Provide the [x, y] coordinate of the cell's center where the given text is located.  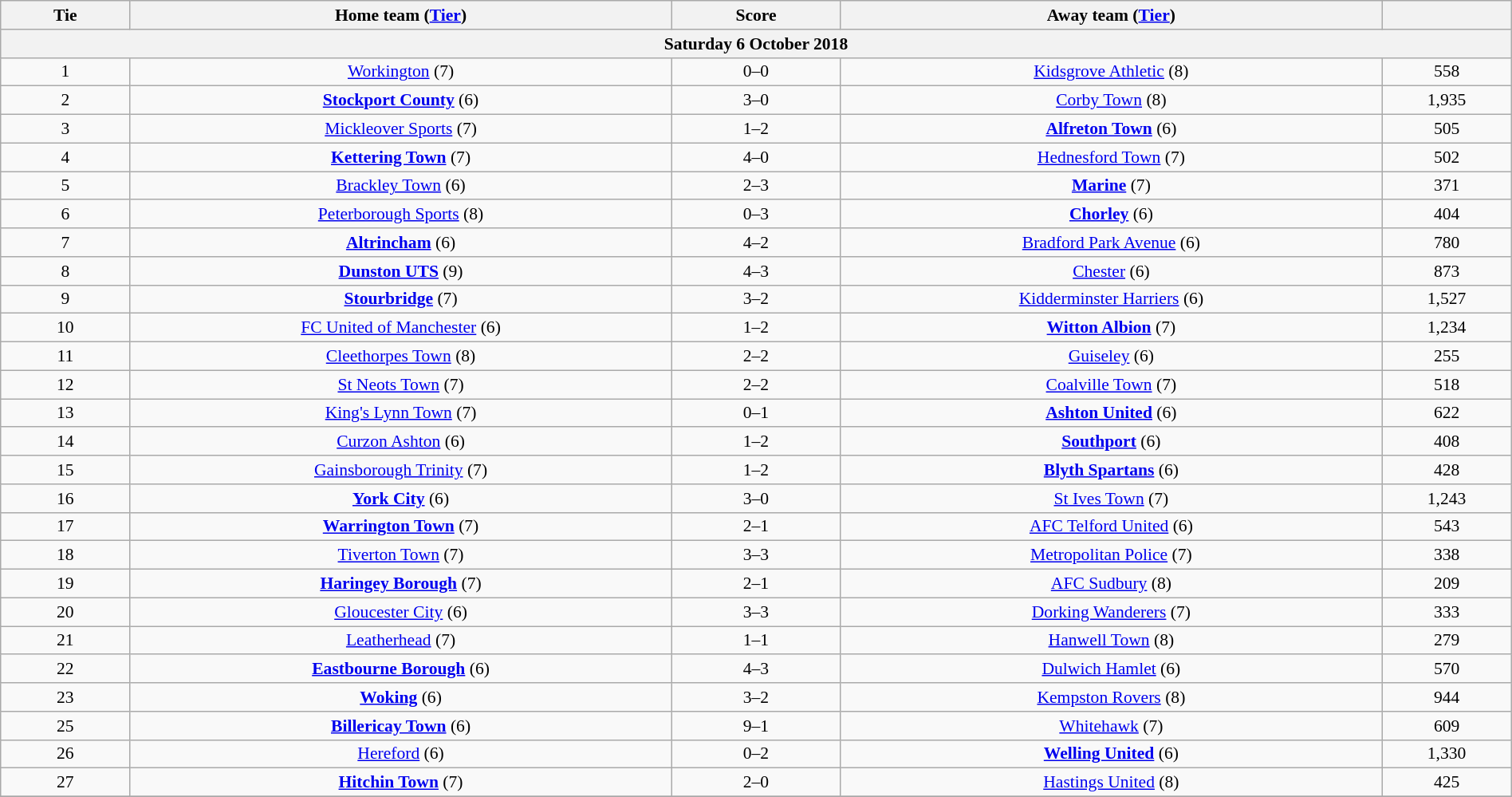
6 [65, 215]
20 [65, 612]
Haringey Borough (7) [400, 584]
425 [1447, 783]
York City (6) [400, 499]
622 [1447, 413]
Tiverton Town (7) [400, 555]
780 [1447, 243]
Altrincham (6) [400, 243]
FC United of Manchester (6) [400, 328]
18 [65, 555]
Hednesford Town (7) [1112, 157]
338 [1447, 555]
23 [65, 697]
Southport (6) [1112, 442]
Hitchin Town (7) [400, 783]
Mickleover Sports (7) [400, 129]
Hereford (6) [400, 754]
12 [65, 385]
Score [756, 15]
25 [65, 726]
13 [65, 413]
11 [65, 357]
21 [65, 641]
Saturday 6 October 2018 [756, 44]
873 [1447, 271]
King's Lynn Town (7) [400, 413]
1–1 [756, 641]
Cleethorpes Town (8) [400, 357]
Corby Town (8) [1112, 101]
404 [1447, 215]
2–0 [756, 783]
Ashton United (6) [1112, 413]
502 [1447, 157]
9–1 [756, 726]
17 [65, 527]
505 [1447, 129]
333 [1447, 612]
Hastings United (8) [1112, 783]
Peterborough Sports (8) [400, 215]
4–0 [756, 157]
Gainsborough Trinity (7) [400, 470]
16 [65, 499]
4–2 [756, 243]
5 [65, 186]
St Ives Town (7) [1112, 499]
22 [65, 669]
Workington (7) [400, 72]
Gloucester City (6) [400, 612]
Dunston UTS (9) [400, 271]
Coalville Town (7) [1112, 385]
Blyth Spartans (6) [1112, 470]
0–3 [756, 215]
1,234 [1447, 328]
14 [65, 442]
1,243 [1447, 499]
Billericay Town (6) [400, 726]
2–3 [756, 186]
7 [65, 243]
Warrington Town (7) [400, 527]
10 [65, 328]
1,330 [1447, 754]
Chorley (6) [1112, 215]
Kidderminster Harriers (6) [1112, 299]
Kettering Town (7) [400, 157]
Curzon Ashton (6) [400, 442]
1,527 [1447, 299]
Kidsgrove Athletic (8) [1112, 72]
Whitehawk (7) [1112, 726]
9 [65, 299]
3 [65, 129]
27 [65, 783]
Woking (6) [400, 697]
AFC Sudbury (8) [1112, 584]
1,935 [1447, 101]
Welling United (6) [1112, 754]
Dorking Wanderers (7) [1112, 612]
AFC Telford United (6) [1112, 527]
8 [65, 271]
26 [65, 754]
371 [1447, 186]
279 [1447, 641]
570 [1447, 669]
Home team (Tier) [400, 15]
15 [65, 470]
558 [1447, 72]
944 [1447, 697]
0–1 [756, 413]
St Neots Town (7) [400, 385]
0–2 [756, 754]
Stourbridge (7) [400, 299]
Witton Albion (7) [1112, 328]
Bradford Park Avenue (6) [1112, 243]
609 [1447, 726]
518 [1447, 385]
428 [1447, 470]
Eastbourne Borough (6) [400, 669]
Chester (6) [1112, 271]
Dulwich Hamlet (6) [1112, 669]
Guiseley (6) [1112, 357]
Hanwell Town (8) [1112, 641]
Tie [65, 15]
1 [65, 72]
255 [1447, 357]
Stockport County (6) [400, 101]
Kempston Rovers (8) [1112, 697]
19 [65, 584]
Brackley Town (6) [400, 186]
4 [65, 157]
2 [65, 101]
209 [1447, 584]
Marine (7) [1112, 186]
Away team (Tier) [1112, 15]
0–0 [756, 72]
Leatherhead (7) [400, 641]
Alfreton Town (6) [1112, 129]
543 [1447, 527]
Metropolitan Police (7) [1112, 555]
408 [1447, 442]
